Pinpoint the cell where the given text exists, returning its [X, Y] midpoint coordinate. 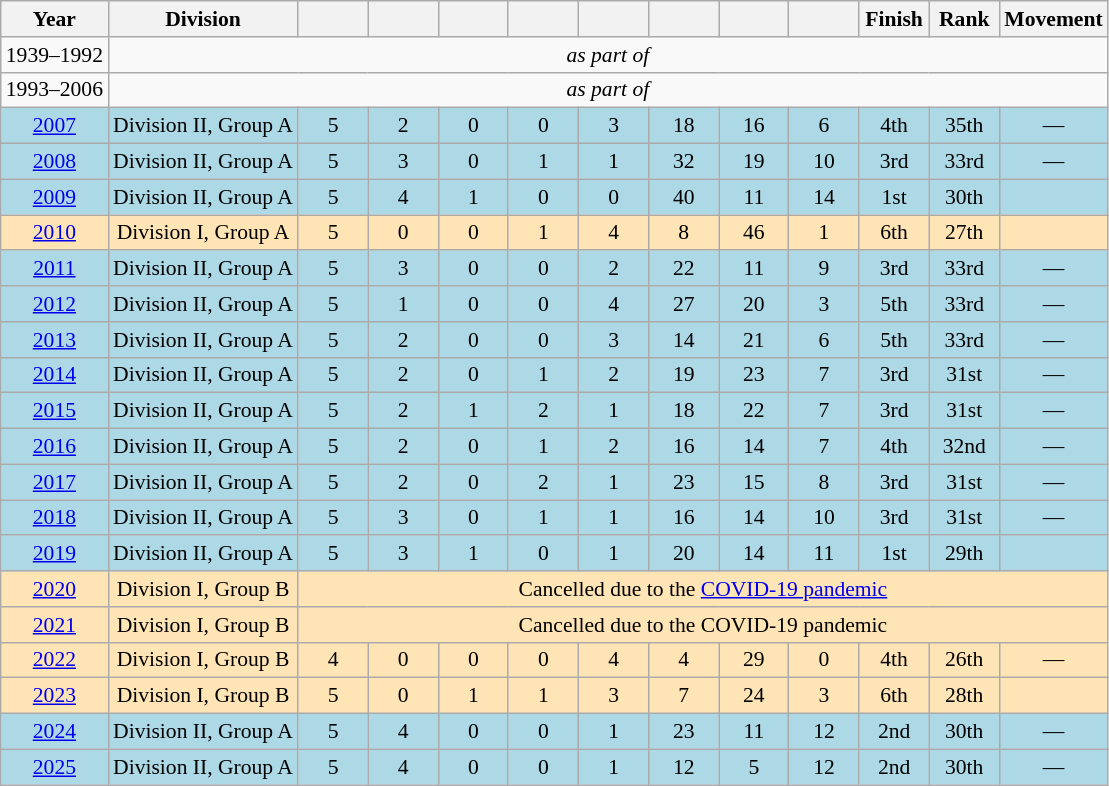
2022 [54, 660]
2025 [54, 767]
Movement [1053, 19]
2012 [54, 304]
21 [754, 340]
2015 [54, 411]
2018 [54, 518]
27 [684, 304]
9 [824, 269]
2020 [54, 589]
2024 [54, 732]
2019 [54, 554]
2007 [54, 126]
40 [684, 197]
2017 [54, 482]
2013 [54, 340]
29 [754, 660]
28th [964, 696]
27th [964, 233]
2014 [54, 375]
Division [203, 19]
32nd [964, 447]
2023 [54, 696]
1993–2006 [54, 90]
32 [684, 162]
46 [754, 233]
26th [964, 660]
15 [754, 482]
2021 [54, 625]
2009 [54, 197]
2008 [54, 162]
24 [754, 696]
Rank [964, 19]
29th [964, 554]
2010 [54, 233]
2011 [54, 269]
Division I, Group A [203, 233]
1939–1992 [54, 55]
2016 [54, 447]
Finish [894, 19]
Year [54, 19]
35th [964, 126]
